Pinpoint the cell where the given text exists, returning its (X, Y) midpoint coordinate. 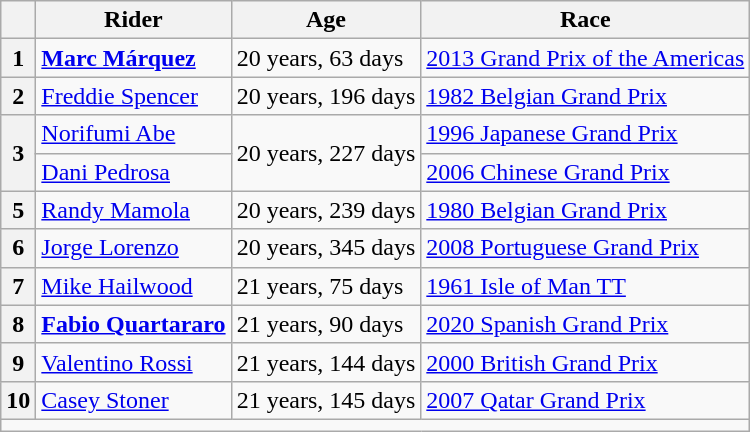
Mike Hailwood (134, 286)
9 (18, 362)
20 years, 345 days (326, 248)
21 years, 144 days (326, 362)
3 (18, 153)
2000 British Grand Prix (586, 362)
Age (326, 20)
Jorge Lorenzo (134, 248)
2006 Chinese Grand Prix (586, 172)
5 (18, 210)
21 years, 75 days (326, 286)
8 (18, 324)
Fabio Quartararo (134, 324)
2 (18, 96)
20 years, 63 days (326, 58)
1980 Belgian Grand Prix (586, 210)
1 (18, 58)
10 (18, 400)
Randy Mamola (134, 210)
20 years, 196 days (326, 96)
20 years, 227 days (326, 153)
1982 Belgian Grand Prix (586, 96)
Norifumi Abe (134, 134)
Valentino Rossi (134, 362)
Rider (134, 20)
7 (18, 286)
2013 Grand Prix of the Americas (586, 58)
2008 Portuguese Grand Prix (586, 248)
21 years, 145 days (326, 400)
Marc Márquez (134, 58)
Dani Pedrosa (134, 172)
6 (18, 248)
2020 Spanish Grand Prix (586, 324)
2007 Qatar Grand Prix (586, 400)
20 years, 239 days (326, 210)
Freddie Spencer (134, 96)
Race (586, 20)
1996 Japanese Grand Prix (586, 134)
Casey Stoner (134, 400)
21 years, 90 days (326, 324)
1961 Isle of Man TT (586, 286)
